Locate the cell with the specified text and output its (x, y) center coordinate. 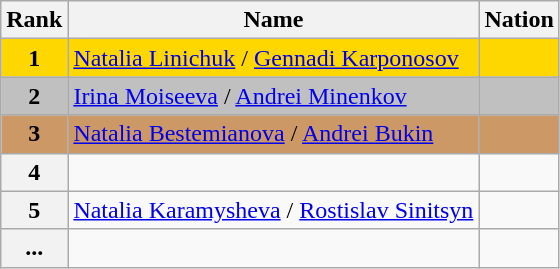
Natalia Karamysheva / Rostislav Sinitsyn (274, 210)
... (34, 248)
Rank (34, 20)
Natalia Bestemianova / Andrei Bukin (274, 134)
Natalia Linichuk / Gennadi Karponosov (274, 58)
2 (34, 96)
Name (274, 20)
3 (34, 134)
Nation (519, 20)
4 (34, 172)
5 (34, 210)
1 (34, 58)
Irina Moiseeva / Andrei Minenkov (274, 96)
